Pinpoint the cell where the given text exists, returning its [X, Y] midpoint coordinate. 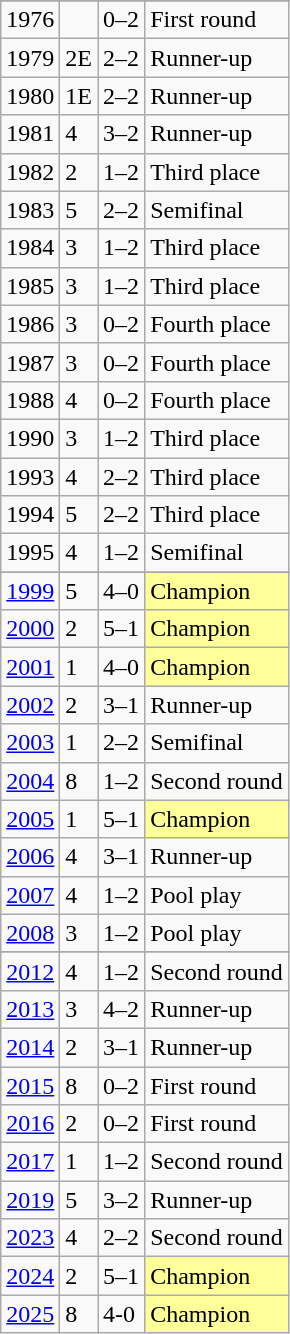
2003 [30, 743]
1986 [30, 324]
2025 [30, 1314]
2E [79, 58]
1994 [30, 515]
4-0 [122, 1314]
2002 [30, 705]
2001 [30, 667]
1976 [30, 20]
2006 [30, 857]
1999 [30, 591]
2019 [30, 1200]
2013 [30, 1009]
2000 [30, 629]
2007 [30, 895]
1981 [30, 134]
1985 [30, 286]
1987 [30, 362]
2015 [30, 1085]
2024 [30, 1276]
1988 [30, 400]
2012 [30, 971]
2008 [30, 933]
1993 [30, 477]
2017 [30, 1162]
2016 [30, 1124]
1982 [30, 172]
4–2 [122, 1009]
2014 [30, 1047]
1995 [30, 553]
1E [79, 96]
2005 [30, 819]
1990 [30, 438]
2004 [30, 781]
1984 [30, 248]
1983 [30, 210]
1979 [30, 58]
2023 [30, 1238]
1980 [30, 96]
